Extract the [X, Y] coordinate from the center of the cell holding the provided text.  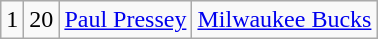
Milwaukee Bucks [284, 20]
20 [42, 20]
Paul Pressey [126, 20]
1 [12, 20]
